Find where the given text appears and provide that cell's center as [x, y] coordinate. 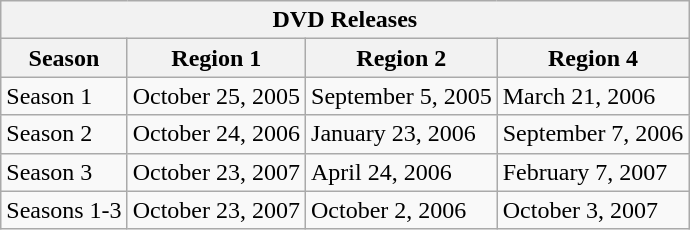
October 2, 2006 [402, 210]
April 24, 2006 [402, 172]
Season 3 [64, 172]
Seasons 1-3 [64, 210]
October 25, 2005 [216, 96]
Season 1 [64, 96]
February 7, 2007 [593, 172]
DVD Releases [345, 20]
Season [64, 58]
January 23, 2006 [402, 134]
September 5, 2005 [402, 96]
Region 4 [593, 58]
March 21, 2006 [593, 96]
Region 2 [402, 58]
Season 2 [64, 134]
Region 1 [216, 58]
October 24, 2006 [216, 134]
October 3, 2007 [593, 210]
September 7, 2006 [593, 134]
